Provide the (X, Y) coordinate of the cell's center where the given text is located.  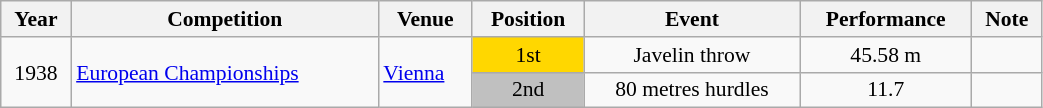
Javelin throw (692, 55)
European Championships (224, 72)
Competition (224, 19)
1st (528, 55)
Position (528, 19)
1938 (36, 72)
45.58 m (886, 55)
11.7 (886, 90)
Event (692, 19)
80 metres hurdles (692, 90)
Vienna (425, 72)
Performance (886, 19)
Note (1007, 19)
Year (36, 19)
Venue (425, 19)
2nd (528, 90)
